Search for the cell housing the specified text and yield its [x, y] center coordinate. 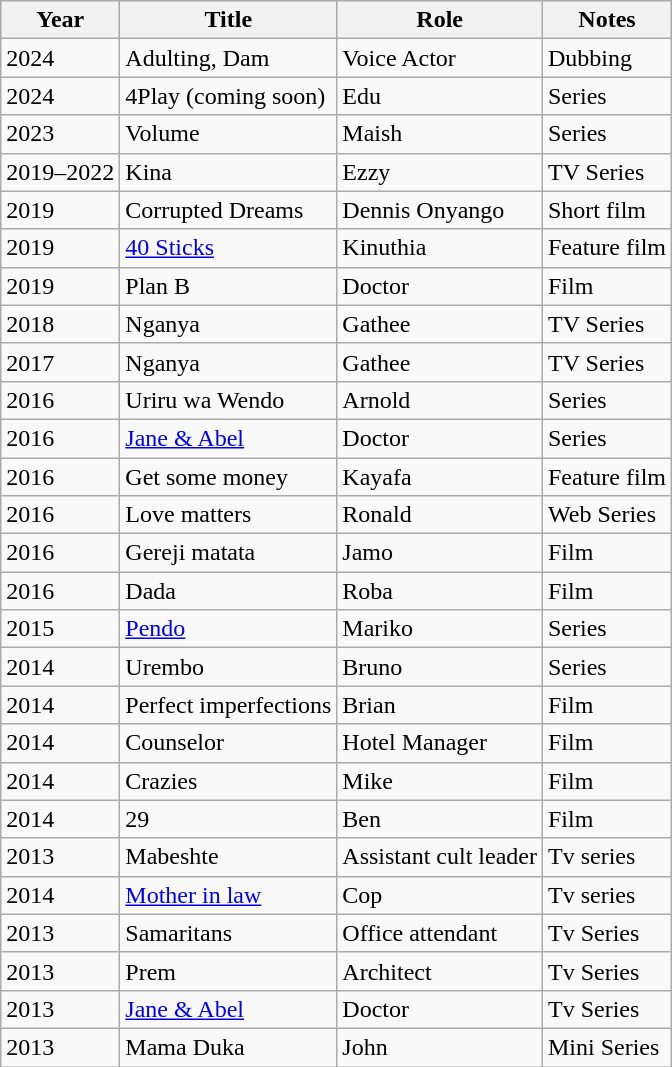
Notes [606, 20]
Kinuthia [440, 248]
Bruno [440, 667]
2017 [60, 362]
Mini Series [606, 1047]
Crazies [228, 781]
40 Sticks [228, 248]
Dubbing [606, 58]
Assistant cult leader [440, 857]
Short film [606, 210]
Roba [440, 591]
Cop [440, 895]
2019–2022 [60, 172]
Role [440, 20]
John [440, 1047]
Mother in law [228, 895]
Edu [440, 96]
Mama Duka [228, 1047]
Arnold [440, 400]
Jamo [440, 553]
Get some money [228, 477]
Samaritans [228, 933]
Love matters [228, 515]
Prem [228, 971]
Counselor [228, 743]
Kina [228, 172]
Perfect imperfections [228, 705]
Ezzy [440, 172]
Mariko [440, 629]
Architect [440, 971]
Office attendant [440, 933]
Mike [440, 781]
Uriru wa Wendo [228, 400]
Pendo [228, 629]
2018 [60, 324]
Ronald [440, 515]
Year [60, 20]
Volume [228, 134]
Ben [440, 819]
Dennis Onyango [440, 210]
Plan B [228, 286]
Mabeshte [228, 857]
Brian [440, 705]
Title [228, 20]
Urembo [228, 667]
Corrupted Dreams [228, 210]
2015 [60, 629]
Web Series [606, 515]
Voice Actor [440, 58]
Dada [228, 591]
Hotel Manager [440, 743]
Maish [440, 134]
Adulting, Dam [228, 58]
29 [228, 819]
2023 [60, 134]
4Play (coming soon) [228, 96]
Kayafa [440, 477]
Gereji matata [228, 553]
